Provide the [x, y] coordinate of the cell's center where the given text is located.  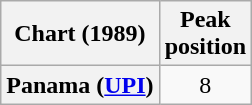
Chart (1989) [80, 34]
Peakposition [205, 34]
8 [205, 85]
Panama (UPI) [80, 85]
